Find where the given text appears and provide that cell's center as [X, Y] coordinate. 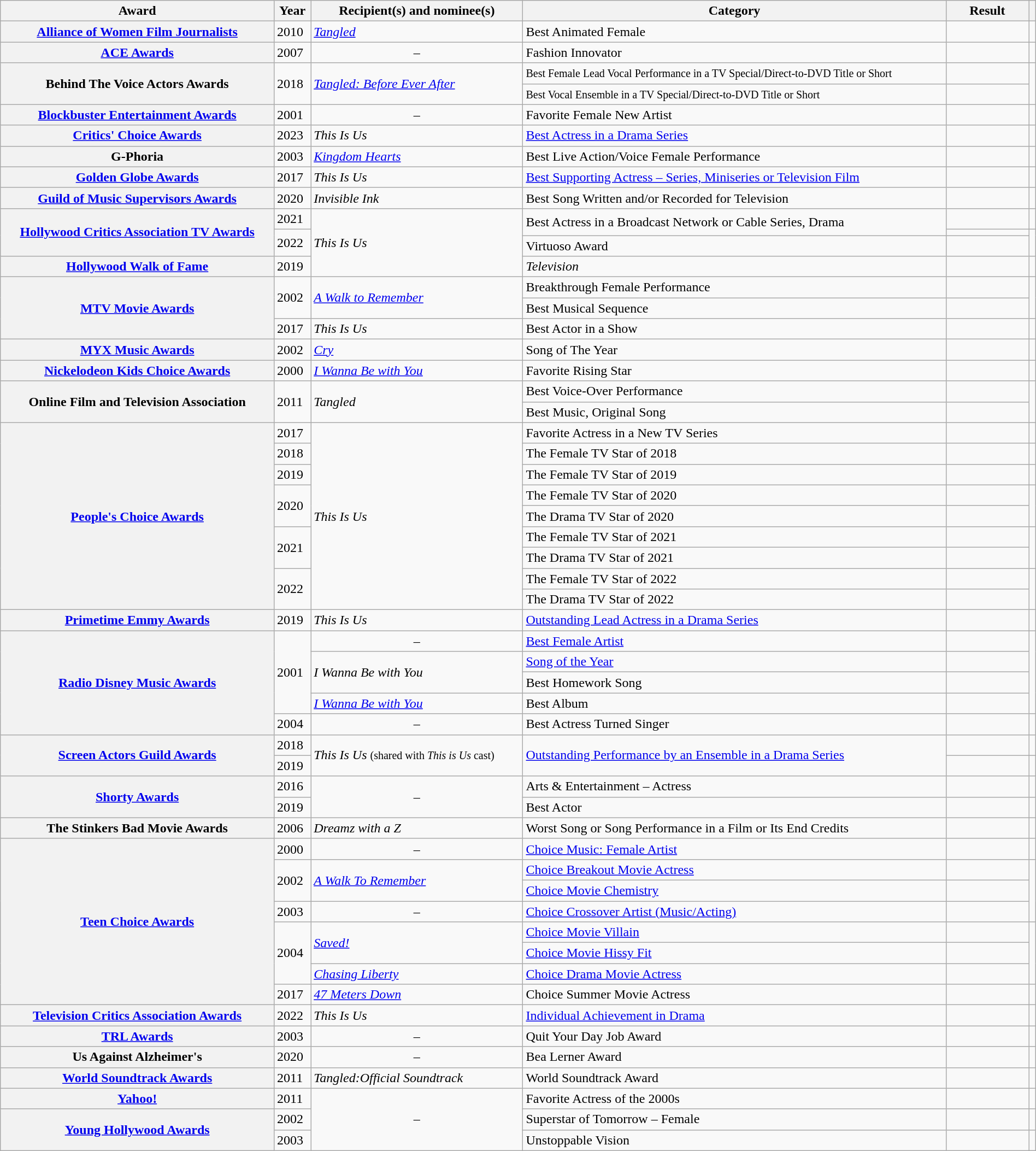
Best Actress Turned Singer [734, 724]
TRL Awards [138, 1036]
Yahoo! [138, 1099]
Blockbuster Entertainment Awards [138, 115]
The Female TV Star of 2019 [734, 474]
The Female TV Star of 2021 [734, 537]
Alliance of Women Film Journalists [138, 32]
Invisible Ink [417, 198]
Favorite Rising Star [734, 371]
Best Animated Female [734, 32]
2010 [292, 32]
Best Live Action/Voice Female Performance [734, 156]
Best Supporting Actress – Series, Miniseries or Television Film [734, 177]
Behind The Voice Actors Awards [138, 84]
Tangled: Before Ever After [417, 84]
47 Meters Down [417, 995]
Kingdom Hearts [417, 156]
The Drama TV Star of 2021 [734, 557]
Choice Summer Movie Actress [734, 995]
Song of The Year [734, 350]
Hollywood Critics Association TV Awards [138, 232]
World Soundtrack Awards [138, 1078]
Best Female Artist [734, 641]
2016 [292, 786]
Choice Crossover Artist (Music/Acting) [734, 911]
Favorite Actress in a New TV Series [734, 433]
Best Voice-Over Performance [734, 391]
Chasing Liberty [417, 974]
Teen Choice Awards [138, 921]
Choice Movie Villain [734, 932]
Critics' Choice Awards [138, 136]
Breakthrough Female Performance [734, 287]
Nickelodeon Kids Choice Awards [138, 371]
Best Actor in a Show [734, 329]
Best Actress in a Broadcast Network or Cable Series, Drama [734, 222]
Cry [417, 350]
Choice Music: Female Artist [734, 849]
Television Critics Association Awards [138, 1015]
Best Vocal Ensemble in a TV Special/Direct-to-DVD Title or Short [734, 94]
This Is Us (shared with This is Us cast) [417, 755]
Favorite Actress of the 2000s [734, 1099]
Superstar of Tomorrow – Female [734, 1119]
MTV Movie Awards [138, 308]
ACE Awards [138, 52]
The Female TV Star of 2018 [734, 454]
Online Film and Television Association [138, 402]
Guild of Music Supervisors Awards [138, 198]
Choice Movie Hissy Fit [734, 953]
People's Choice Awards [138, 516]
Tangled:Official Soundtrack [417, 1078]
Virtuoso Award [734, 245]
Quit Your Day Job Award [734, 1036]
Saved! [417, 943]
The Drama TV Star of 2020 [734, 516]
Year [292, 11]
Result [987, 11]
A Walk to Remember [417, 298]
Worst Song or Song Performance in a Film or Its End Credits [734, 828]
Young Hollywood Awards [138, 1130]
Individual Achievement in Drama [734, 1015]
Best Song Written and/or Recorded for Television [734, 198]
Favorite Female New Artist [734, 115]
Screen Actors Guild Awards [138, 755]
Hollywood Walk of Fame [138, 267]
The Female TV Star of 2020 [734, 495]
Choice Drama Movie Actress [734, 974]
Best Musical Sequence [734, 308]
World Soundtrack Award [734, 1078]
Choice Movie Chemistry [734, 890]
Radio Disney Music Awards [138, 683]
Arts & Entertainment – Actress [734, 786]
Best Homework Song [734, 683]
The Stinkers Bad Movie Awards [138, 828]
Category [734, 11]
Best Female Lead Vocal Performance in a TV Special/Direct-to-DVD Title or Short [734, 73]
A Walk To Remember [417, 880]
Dreamz with a Z [417, 828]
Shorty Awards [138, 797]
Best Album [734, 703]
Best Music, Original Song [734, 412]
The Female TV Star of 2022 [734, 579]
Golden Globe Awards [138, 177]
The Drama TV Star of 2022 [734, 600]
Television [734, 267]
Best Actor [734, 807]
Primetime Emmy Awards [138, 620]
2007 [292, 52]
Us Against Alzheimer's [138, 1057]
2023 [292, 136]
G-Phoria [138, 156]
Best Actress in a Drama Series [734, 136]
Unstoppable Vision [734, 1140]
Outstanding Lead Actress in a Drama Series [734, 620]
Award [138, 11]
Song of the Year [734, 662]
Bea Lerner Award [734, 1057]
Recipient(s) and nominee(s) [417, 11]
Choice Breakout Movie Actress [734, 870]
2006 [292, 828]
Fashion Innovator [734, 52]
MYX Music Awards [138, 350]
Outstanding Performance by an Ensemble in a Drama Series [734, 755]
